Detect which cell encompasses the target text, then output its (x, y) center coordinate. 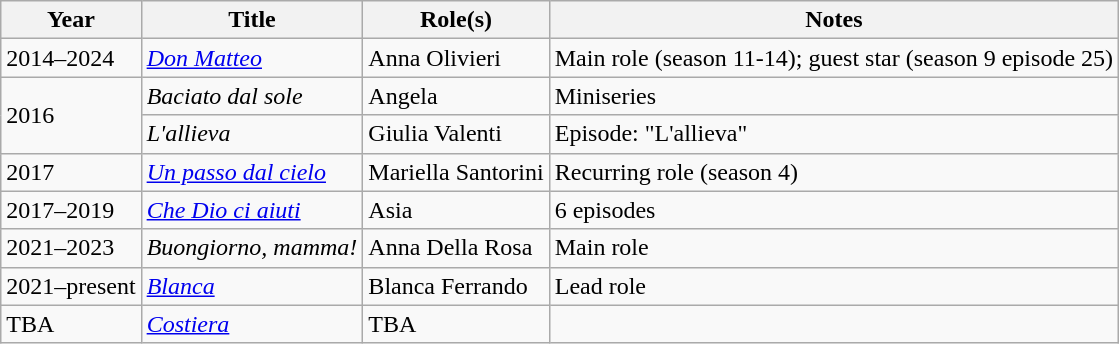
Blanca (252, 286)
2014–2024 (71, 58)
Un passo dal cielo (252, 172)
Recurring role (season 4) (834, 172)
Title (252, 20)
Buongiorno, mamma! (252, 248)
Asia (456, 210)
6 episodes (834, 210)
Angela (456, 96)
L'allieva (252, 134)
Lead role (834, 286)
Notes (834, 20)
2021–2023 (71, 248)
Role(s) (456, 20)
2016 (71, 115)
Year (71, 20)
Mariella Santorini (456, 172)
2017–2019 (71, 210)
Episode: "L'allieva" (834, 134)
Don Matteo (252, 58)
Baciato dal sole (252, 96)
Blanca Ferrando (456, 286)
Anna Della Rosa (456, 248)
Giulia Valenti (456, 134)
Che Dio ci aiuti (252, 210)
Miniseries (834, 96)
Anna Olivieri (456, 58)
2021–present (71, 286)
Costiera (252, 324)
Main role (season 11-14); guest star (season 9 episode 25) (834, 58)
Main role (834, 248)
2017 (71, 172)
